For the text-containing cell, return its midpoint in [x, y] coordinate format. 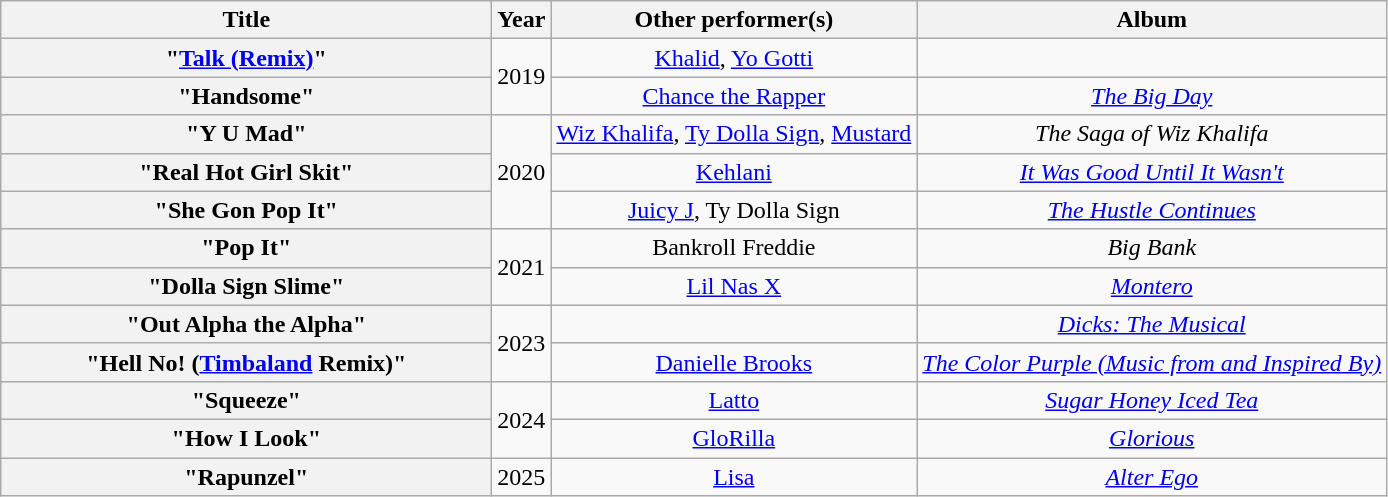
"Real Hot Girl Skit" [246, 172]
"Rapunzel" [246, 477]
The Color Purple (Music from and Inspired By) [1152, 362]
Kehlani [734, 172]
"Out Alpha the Alpha" [246, 324]
2019 [522, 77]
Album [1152, 20]
Lil Nas X [734, 286]
Juicy J, Ty Dolla Sign [734, 210]
The Hustle Continues [1152, 210]
The Saga of Wiz Khalifa [1152, 134]
Other performer(s) [734, 20]
Lisa [734, 477]
"She Gon Pop It" [246, 210]
Sugar Honey Iced Tea [1152, 400]
2021 [522, 267]
"Y U Mad" [246, 134]
"How I Look" [246, 438]
2024 [522, 419]
Montero [1152, 286]
"Pop It" [246, 248]
"Dolla Sign Slime" [246, 286]
Big Bank [1152, 248]
Title [246, 20]
"Handsome" [246, 96]
"Talk (Remix)" [246, 58]
GloRilla [734, 438]
Year [522, 20]
"Squeeze" [246, 400]
Bankroll Freddie [734, 248]
2020 [522, 172]
"Hell No! (Timbaland Remix)" [246, 362]
Chance the Rapper [734, 96]
Khalid, Yo Gotti [734, 58]
It Was Good Until It Wasn't [1152, 172]
Latto [734, 400]
2025 [522, 477]
Wiz Khalifa, Ty Dolla Sign, Mustard [734, 134]
2023 [522, 343]
The Big Day [1152, 96]
Danielle Brooks [734, 362]
Glorious [1152, 438]
Alter Ego [1152, 477]
Dicks: The Musical [1152, 324]
